Return [x, y] of the center of cell containing provided text 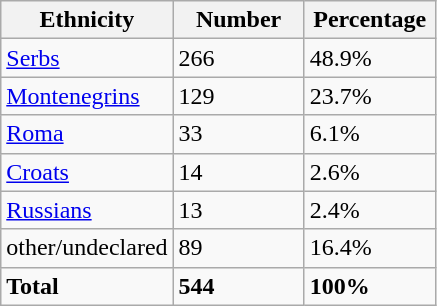
Number [238, 20]
Croats [87, 172]
2.4% [370, 210]
100% [370, 286]
Serbs [87, 58]
Roma [87, 134]
14 [238, 172]
544 [238, 286]
16.4% [370, 248]
Montenegrins [87, 96]
129 [238, 96]
Russians [87, 210]
other/undeclared [87, 248]
Total [87, 286]
266 [238, 58]
48.9% [370, 58]
89 [238, 248]
33 [238, 134]
2.6% [370, 172]
6.1% [370, 134]
Ethnicity [87, 20]
13 [238, 210]
Percentage [370, 20]
23.7% [370, 96]
